Pinpoint the cell where the given text exists, returning its [X, Y] midpoint coordinate. 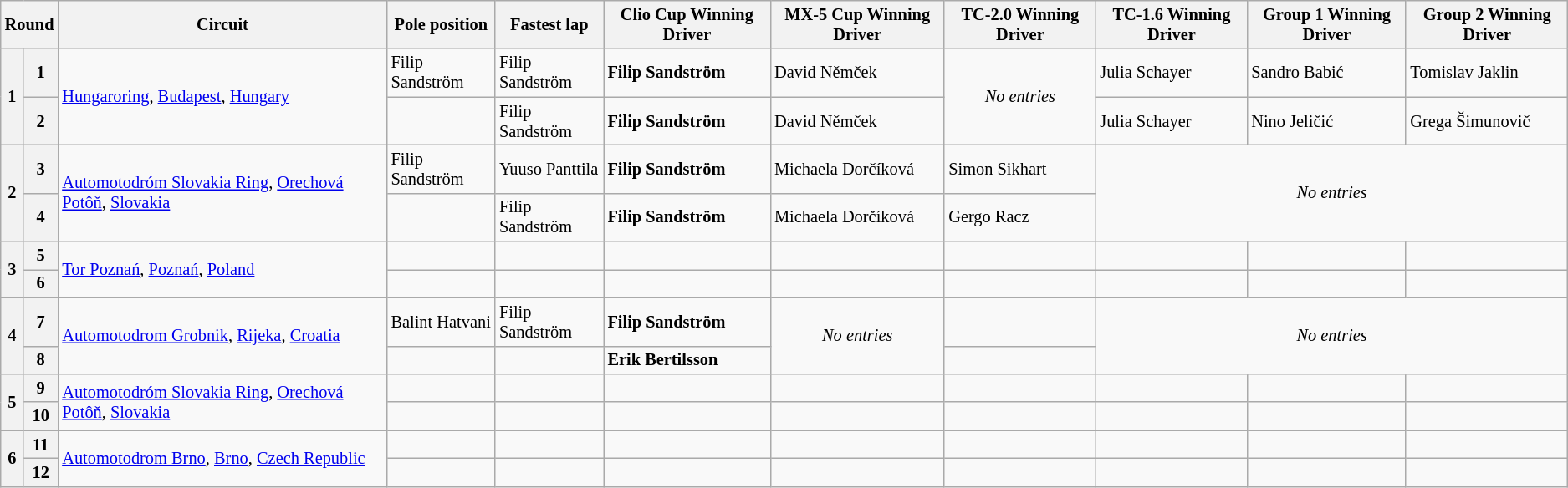
Sandro Babić [1326, 73]
Automotodrom Brno, Brno, Czech Republic [222, 458]
11 [40, 445]
Pole position [442, 24]
Group 1 Winning Driver [1326, 24]
Round [30, 24]
MX-5 Cup Winning Driver [857, 24]
Yuuso Panttila [549, 169]
9 [40, 388]
Gergo Racz [1020, 217]
Clio Cup Winning Driver [687, 24]
Tor Poznań, Poznań, Poland [222, 269]
Erik Bertilsson [687, 360]
Fastest lap [549, 24]
Tomislav Jaklin [1487, 73]
Grega Šimunovič [1487, 121]
Circuit [222, 24]
TC-2.0 Winning Driver [1020, 24]
10 [40, 416]
7 [40, 322]
Automotodrom Grobnik, Rijeka, Croatia [222, 336]
8 [40, 360]
12 [40, 472]
Balint Hatvani [442, 322]
Hungaroring, Budapest, Hungary [222, 97]
Simon Sikhart [1020, 169]
Group 2 Winning Driver [1487, 24]
Nino Jeličić [1326, 121]
TC-1.6 Winning Driver [1171, 24]
